Locate the cell with the specified text and output its (X, Y) center coordinate. 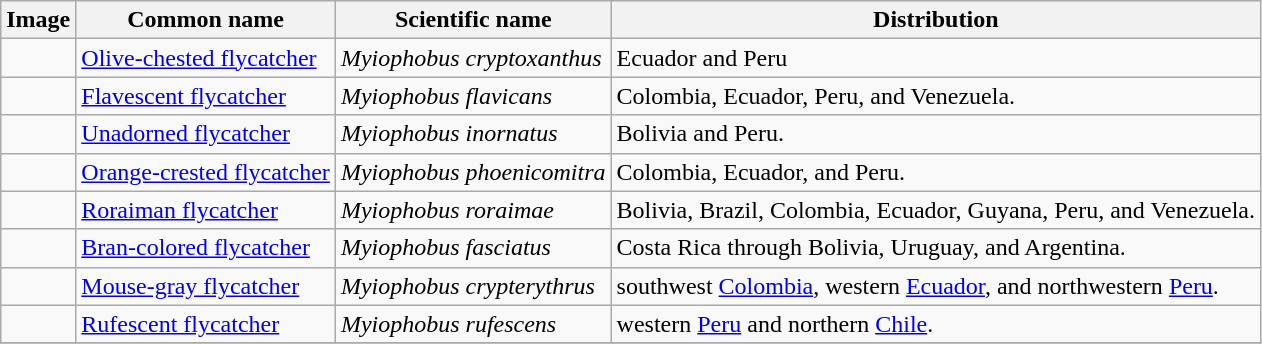
Myiophobus rufescens (473, 324)
Myiophobus roraimae (473, 210)
Colombia, Ecuador, Peru, and Venezuela. (936, 96)
Myiophobus inornatus (473, 134)
Ecuador and Peru (936, 58)
Scientific name (473, 20)
Myiophobus flavicans (473, 96)
southwest Colombia, western Ecuador, and northwestern Peru. (936, 286)
western Peru and northern Chile. (936, 324)
Roraiman flycatcher (206, 210)
Myiophobus crypterythrus (473, 286)
Distribution (936, 20)
Colombia, Ecuador, and Peru. (936, 172)
Orange-crested flycatcher (206, 172)
Myiophobus cryptoxanthus (473, 58)
Bolivia and Peru. (936, 134)
Image (38, 20)
Unadorned flycatcher (206, 134)
Bran-colored flycatcher (206, 248)
Myiophobus fasciatus (473, 248)
Mouse-gray flycatcher (206, 286)
Rufescent flycatcher (206, 324)
Myiophobus phoenicomitra (473, 172)
Bolivia, Brazil, Colombia, Ecuador, Guyana, Peru, and Venezuela. (936, 210)
Costa Rica through Bolivia, Uruguay, and Argentina. (936, 248)
Common name (206, 20)
Olive-chested flycatcher (206, 58)
Flavescent flycatcher (206, 96)
